Scan for the cell matching the given text and deliver its (X, Y) coordinate at center. 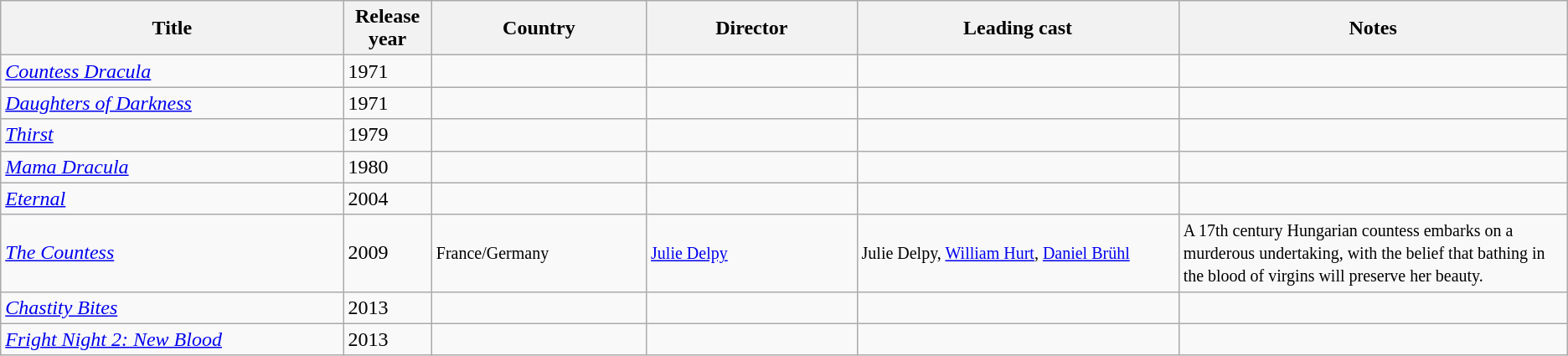
Title (173, 28)
1980 (387, 167)
Notes (1373, 28)
The Countess (173, 253)
Thirst (173, 135)
France/Germany (539, 253)
Fright Night 2: New Blood (173, 339)
Mama Dracula (173, 167)
Country (539, 28)
A 17th century Hungarian countess embarks on a murderous undertaking, with the belief that bathing in the blood of virgins will preserve her beauty. (1373, 253)
2009 (387, 253)
2004 (387, 199)
Julie Delpy, William Hurt, Daniel Brühl (1018, 253)
Eternal (173, 199)
Daughters of Darkness (173, 103)
Chastity Bites (173, 307)
Director (752, 28)
Countess Dracula (173, 71)
Release year (387, 28)
1979 (387, 135)
Julie Delpy (752, 253)
Leading cast (1018, 28)
